Return the [X, Y] coordinate for the center point of the cell that contains the specified text.  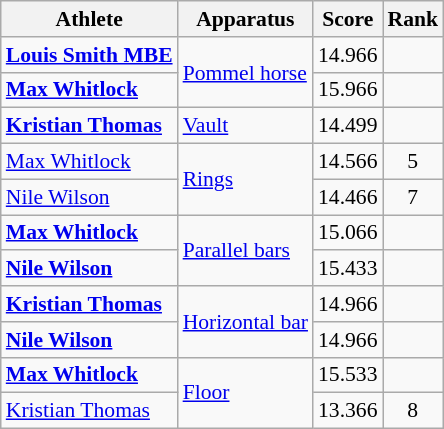
15.966 [348, 90]
Athlete [90, 19]
Pommel horse [246, 72]
7 [412, 197]
Rank [412, 19]
Apparatus [246, 19]
14.566 [348, 162]
15.066 [348, 233]
15.433 [348, 269]
15.533 [348, 375]
Vault [246, 126]
Rings [246, 180]
14.499 [348, 126]
Parallel bars [246, 250]
14.466 [348, 197]
Floor [246, 392]
13.366 [348, 411]
Horizontal bar [246, 322]
8 [412, 411]
5 [412, 162]
Score [348, 19]
Louis Smith MBE [90, 55]
